Scan for the cell matching the given text and deliver its [x, y] coordinate at center. 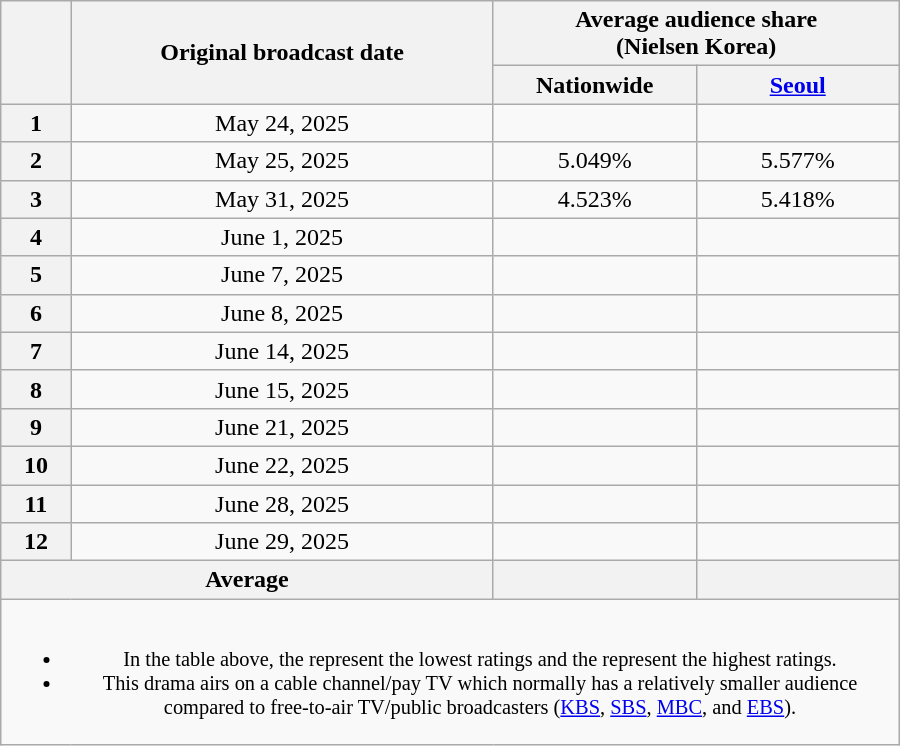
Seoul [798, 85]
June 22, 2025 [282, 465]
May 25, 2025 [282, 161]
4.523% [594, 199]
5 [36, 275]
2 [36, 161]
May 31, 2025 [282, 199]
12 [36, 542]
1 [36, 123]
June 14, 2025 [282, 351]
3 [36, 199]
June 28, 2025 [282, 503]
4 [36, 237]
9 [36, 427]
June 8, 2025 [282, 313]
June 1, 2025 [282, 237]
7 [36, 351]
5.577% [798, 161]
May 24, 2025 [282, 123]
6 [36, 313]
Average [247, 580]
Average audience share(Nielsen Korea) [696, 34]
June 21, 2025 [282, 427]
5.049% [594, 161]
5.418% [798, 199]
10 [36, 465]
June 29, 2025 [282, 542]
June 15, 2025 [282, 389]
Original broadcast date [282, 52]
Nationwide [594, 85]
June 7, 2025 [282, 275]
8 [36, 389]
11 [36, 503]
